From the cell containing the given text, extract its center point as (X, Y) coordinate. 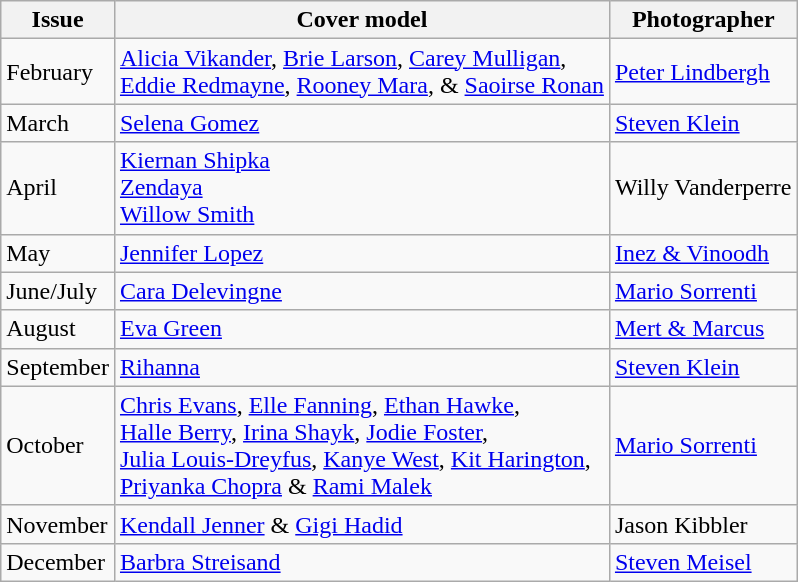
October (58, 446)
Selena Gomez (362, 123)
Kiernan ShipkaZendayaWillow Smith (362, 188)
Peter Lindbergh (703, 72)
Steven Meisel (703, 562)
Willy Vanderperre (703, 188)
Issue (58, 20)
February (58, 72)
Eva Green (362, 329)
September (58, 367)
Photographer (703, 20)
April (58, 188)
June/July (58, 291)
Jennifer Lopez (362, 253)
Jason Kibbler (703, 524)
Mert & Marcus (703, 329)
Cara Delevingne (362, 291)
Barbra Streisand (362, 562)
Inez & Vinoodh (703, 253)
Alicia Vikander, Brie Larson, Carey Mulligan,Eddie Redmayne, Rooney Mara, & Saoirse Ronan (362, 72)
March (58, 123)
Rihanna (362, 367)
May (58, 253)
August (58, 329)
November (58, 524)
Kendall Jenner & Gigi Hadid (362, 524)
December (58, 562)
Cover model (362, 20)
